Return [X, Y] of the center of cell containing provided text 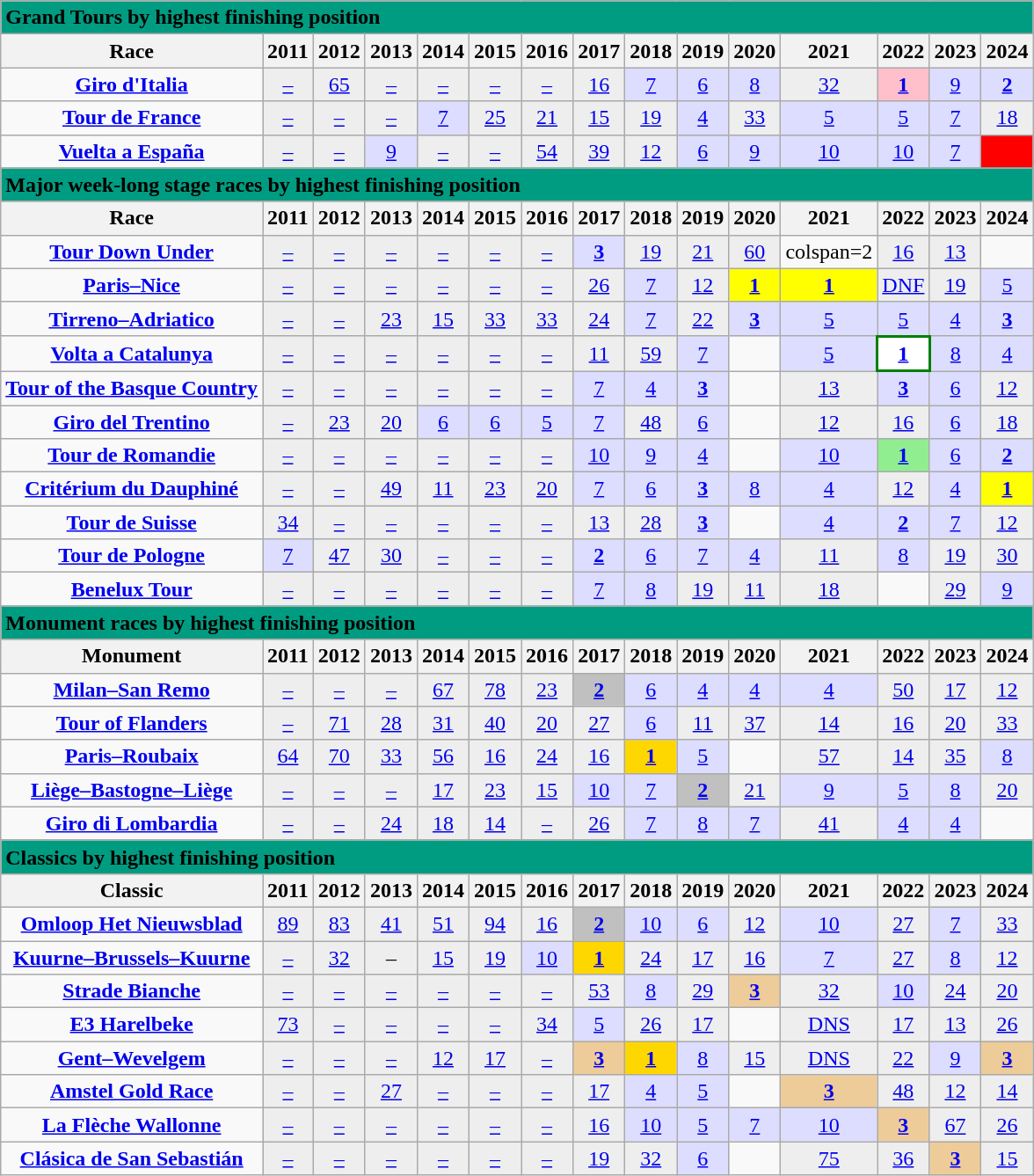
Tour de Pologne [132, 556]
Tour de Romandie [132, 456]
37 [754, 723]
Tour of Flanders [132, 723]
Volta a Catalunya [132, 354]
Tour Down Under [132, 252]
94 [494, 924]
Liège–Bastogne–Liège [132, 790]
Milan–San Remo [132, 690]
Amstel Gold Race [132, 1092]
Tour of the Basque Country [132, 389]
56 [443, 756]
Classics by highest finishing position [517, 857]
Tour de Suisse [132, 522]
25 [494, 118]
75 [829, 1158]
47 [339, 556]
83 [339, 924]
Giro d'Italia [132, 84]
65 [339, 84]
89 [288, 924]
Tirreno–Adriatico [132, 318]
Major week-long stage races by highest finishing position [517, 185]
Vuelta a España [132, 151]
DNF [904, 285]
La Flèche Wallonne [132, 1125]
50 [904, 690]
Gent–Wevelgem [132, 1058]
Omloop Het Nieuwsblad [132, 924]
Paris–Nice [132, 285]
64 [288, 756]
78 [494, 690]
36 [904, 1158]
colspan=2 [829, 252]
Paris–Roubaix [132, 756]
31 [443, 723]
Benelux Tour [132, 589]
Giro del Trentino [132, 421]
Clásica de San Sebastián [132, 1158]
Critérium du Dauphiné [132, 489]
Monument races by highest finishing position [517, 623]
E3 Harelbeke [132, 1025]
49 [390, 489]
Giro di Lombardia [132, 823]
Monument [132, 656]
60 [754, 252]
Strade Bianche [132, 991]
53 [600, 991]
39 [600, 151]
Classic [132, 890]
70 [339, 756]
Grand Tours by highest finishing position [517, 18]
59 [651, 354]
35 [955, 756]
54 [547, 151]
51 [443, 924]
71 [339, 723]
Tour de France [132, 118]
Kuurne–Brussels–Kuurne [132, 958]
57 [829, 756]
73 [288, 1025]
40 [494, 723]
